Locate the cell with the specified text and output its [X, Y] center coordinate. 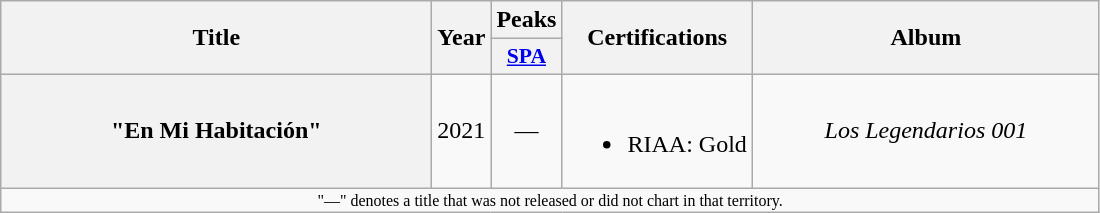
Title [216, 38]
RIAA: Gold [657, 130]
Los Legendarios 001 [926, 130]
SPA [526, 57]
"En Mi Habitación" [216, 130]
"—" denotes a title that was not released or did not chart in that territory. [550, 200]
Peaks [526, 20]
Album [926, 38]
Certifications [657, 38]
Year [462, 38]
2021 [462, 130]
— [526, 130]
